Search for the cell housing the specified text and yield its (X, Y) center coordinate. 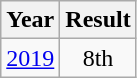
Year (30, 20)
2019 (30, 58)
Result (98, 20)
8th (98, 58)
